Find where the given text appears and provide that cell's center as (X, Y) coordinate. 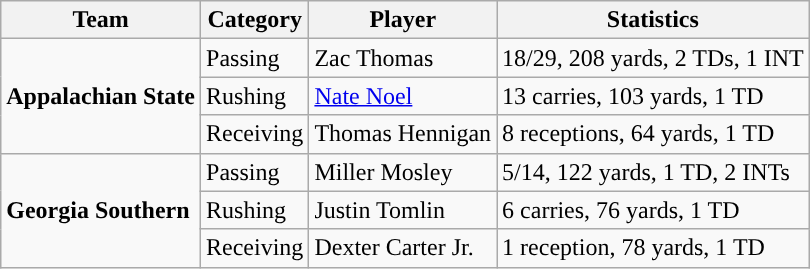
Dexter Carter Jr. (403, 248)
18/29, 208 yards, 2 TDs, 1 INT (654, 58)
6 carries, 76 yards, 1 TD (654, 210)
Nate Noel (403, 96)
Player (403, 20)
8 receptions, 64 yards, 1 TD (654, 134)
Justin Tomlin (403, 210)
Miller Mosley (403, 172)
Zac Thomas (403, 58)
5/14, 122 yards, 1 TD, 2 INTs (654, 172)
Thomas Hennigan (403, 134)
1 reception, 78 yards, 1 TD (654, 248)
13 carries, 103 yards, 1 TD (654, 96)
Statistics (654, 20)
Georgia Southern (101, 210)
Category (255, 20)
Appalachian State (101, 96)
Team (101, 20)
